Identify which cell holds the provided text, then report its (X, Y) central coordinate. 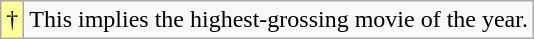
This implies the highest-grossing movie of the year. (279, 20)
† (12, 20)
